Provide the (X, Y) coordinate of the cell's center where the given text is located.  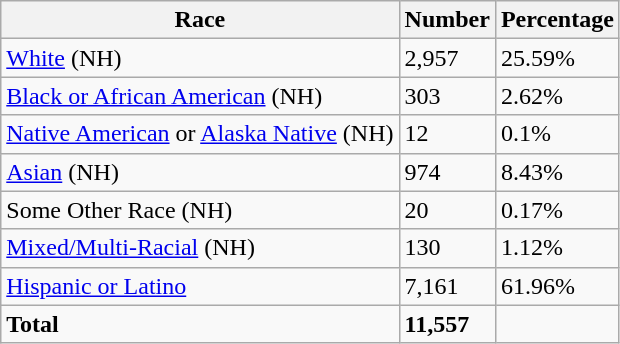
White (NH) (200, 58)
Native American or Alaska Native (NH) (200, 134)
7,161 (447, 286)
0.17% (557, 210)
2,957 (447, 58)
25.59% (557, 58)
61.96% (557, 286)
130 (447, 248)
8.43% (557, 172)
303 (447, 96)
974 (447, 172)
0.1% (557, 134)
1.12% (557, 248)
11,557 (447, 324)
2.62% (557, 96)
Hispanic or Latino (200, 286)
Mixed/Multi-Racial (NH) (200, 248)
Percentage (557, 20)
Race (200, 20)
Total (200, 324)
12 (447, 134)
20 (447, 210)
Asian (NH) (200, 172)
Black or African American (NH) (200, 96)
Some Other Race (NH) (200, 210)
Number (447, 20)
